Return [X, Y] of the center of cell containing provided text 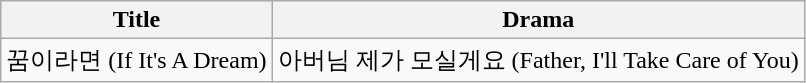
꿈이라면 (If It's A Dream) [136, 60]
Title [136, 20]
Drama [538, 20]
아버님 제가 모실게요 (Father, I'll Take Care of You) [538, 60]
